Identify which cell holds the provided text, then report its [x, y] central coordinate. 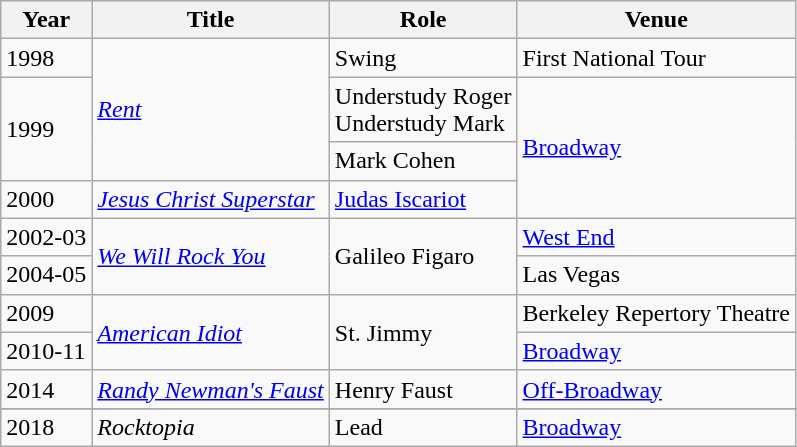
2002-03 [46, 237]
Berkeley Repertory Theatre [656, 313]
Mark Cohen [423, 161]
2000 [46, 199]
Rent [211, 110]
Galileo Figaro [423, 256]
2010-11 [46, 351]
2004-05 [46, 275]
Rocktopia [211, 427]
American Idiot [211, 332]
Understudy RogerUnderstudy Mark [423, 110]
Henry Faust [423, 389]
Swing [423, 58]
Year [46, 20]
2018 [46, 427]
Jesus Christ Superstar [211, 199]
First National Tour [656, 58]
St. Jimmy [423, 332]
1999 [46, 128]
Randy Newman's Faust [211, 389]
Role [423, 20]
We Will Rock You [211, 256]
Off-Broadway [656, 389]
Judas Iscariot [423, 199]
2014 [46, 389]
2009 [46, 313]
Las Vegas [656, 275]
West End [656, 237]
1998 [46, 58]
Title [211, 20]
Lead [423, 427]
Venue [656, 20]
